For the text-containing cell, return its midpoint in [x, y] coordinate format. 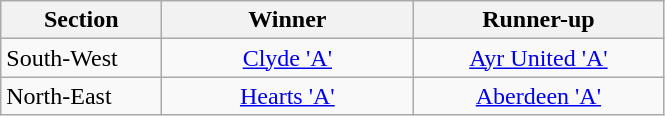
Section [82, 20]
Ayr United 'A' [538, 58]
Aberdeen 'A' [538, 96]
Runner-up [538, 20]
North-East [82, 96]
South-West [82, 58]
Hearts 'A' [288, 96]
Clyde 'A' [288, 58]
Winner [288, 20]
